Return (X, Y) of the center of cell containing provided text 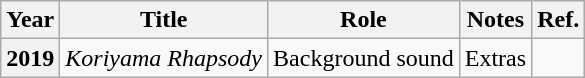
Year (30, 20)
Ref. (558, 20)
Background sound (364, 58)
Role (364, 20)
2019 (30, 58)
Title (164, 20)
Koriyama Rhapsody (164, 58)
Extras (495, 58)
Notes (495, 20)
